Provide the [x, y] coordinate of the cell's center where the given text is located.  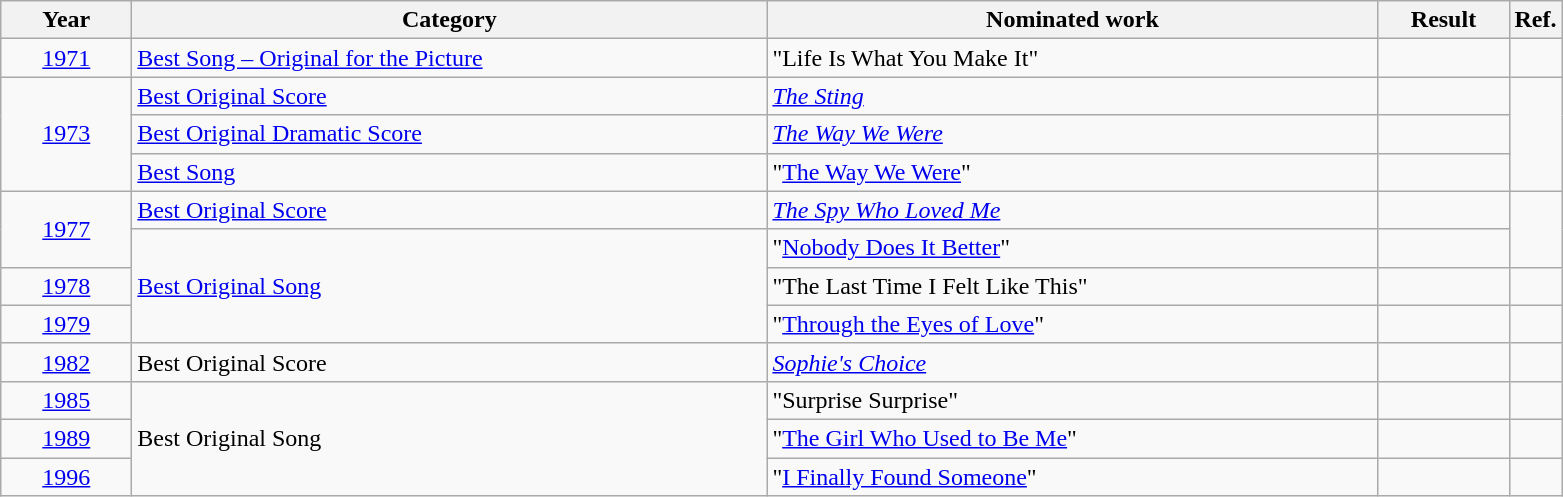
1977 [66, 229]
1971 [66, 58]
Result [1444, 20]
"The Way We Were" [1072, 172]
1978 [66, 286]
"The Last Time I Felt Like This" [1072, 286]
Year [66, 20]
1996 [66, 477]
Best Song [450, 172]
The Spy Who Loved Me [1072, 210]
Ref. [1536, 20]
1985 [66, 400]
1979 [66, 324]
"Nobody Does It Better" [1072, 248]
"Surprise Surprise" [1072, 400]
Best Song – Original for the Picture [450, 58]
"Through the Eyes of Love" [1072, 324]
1989 [66, 438]
The Way We Were [1072, 134]
Category [450, 20]
Nominated work [1072, 20]
"Life Is What You Make It" [1072, 58]
"The Girl Who Used to Be Me" [1072, 438]
The Sting [1072, 96]
"I Finally Found Someone" [1072, 477]
1982 [66, 362]
Sophie's Choice [1072, 362]
1973 [66, 134]
Best Original Dramatic Score [450, 134]
